Return [x, y] of the center of cell containing provided text 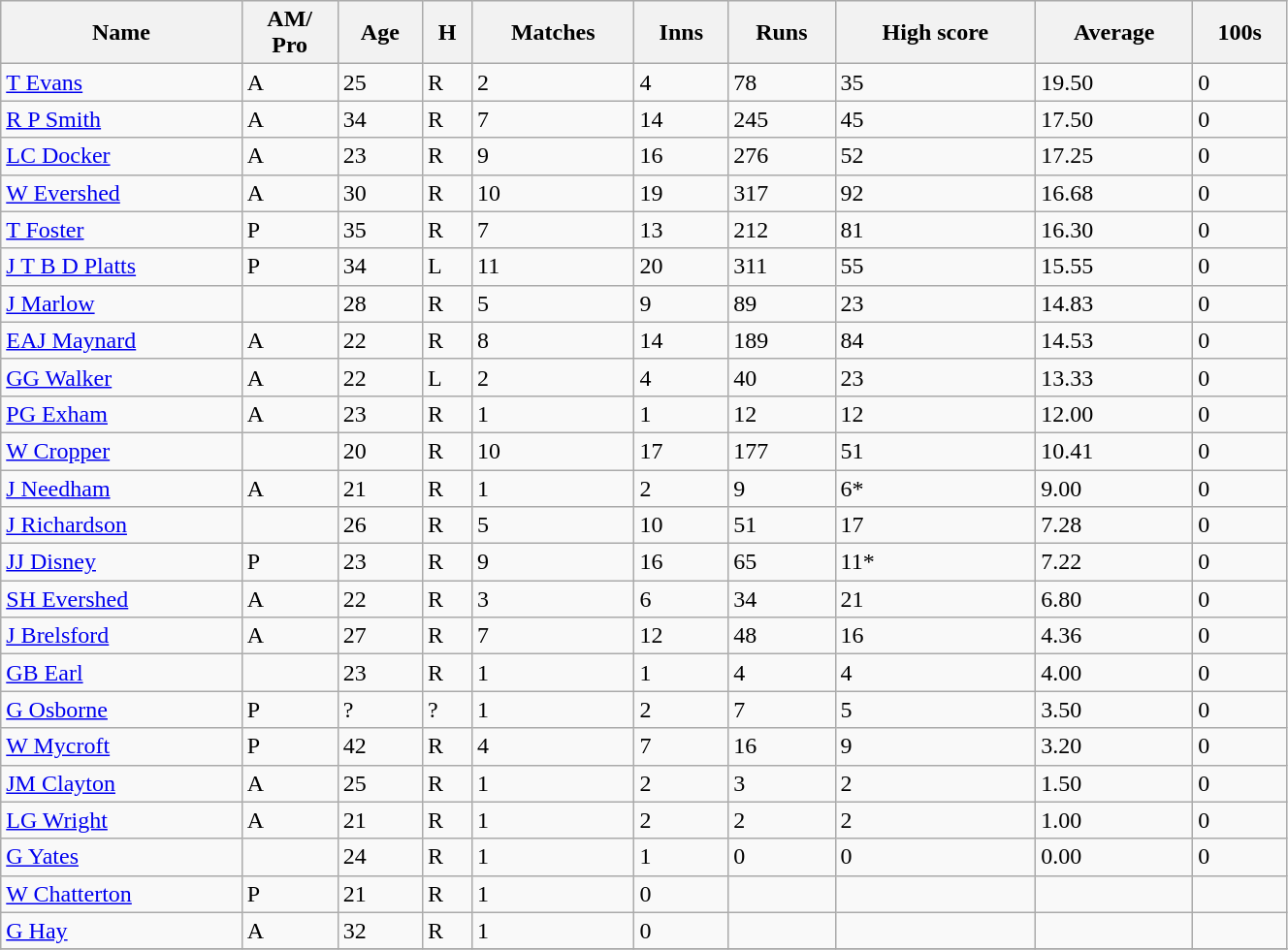
GG Walker [121, 377]
28 [380, 303]
19 [681, 193]
42 [380, 746]
JJ Disney [121, 562]
Runs [782, 33]
276 [782, 156]
W Chatterton [121, 894]
8 [553, 340]
16.30 [1114, 230]
92 [935, 193]
T Evans [121, 82]
317 [782, 193]
10.41 [1114, 451]
14.83 [1114, 303]
11* [935, 562]
19.50 [1114, 82]
45 [935, 119]
11 [553, 267]
24 [380, 857]
LC Docker [121, 156]
14.53 [1114, 340]
GB Earl [121, 673]
G Yates [121, 857]
J T B D Platts [121, 267]
78 [782, 82]
J Richardson [121, 525]
100s [1240, 33]
30 [380, 193]
17.50 [1114, 119]
J Needham [121, 488]
JM Clayton [121, 783]
6 [681, 599]
15.55 [1114, 267]
16.68 [1114, 193]
High score [935, 33]
Age [380, 33]
13 [681, 230]
1.50 [1114, 783]
G Hay [121, 931]
AM/Pro [289, 33]
R P Smith [121, 119]
J Marlow [121, 303]
40 [782, 377]
EAJ Maynard [121, 340]
245 [782, 119]
48 [782, 636]
65 [782, 562]
W Mycroft [121, 746]
W Evershed [121, 193]
89 [782, 303]
6* [935, 488]
J Brelsford [121, 636]
Matches [553, 33]
6.80 [1114, 599]
3.50 [1114, 710]
55 [935, 267]
G Osborne [121, 710]
177 [782, 451]
T Foster [121, 230]
9.00 [1114, 488]
84 [935, 340]
26 [380, 525]
13.33 [1114, 377]
27 [380, 636]
81 [935, 230]
52 [935, 156]
Name [121, 33]
212 [782, 230]
4.00 [1114, 673]
32 [380, 931]
7.28 [1114, 525]
3.20 [1114, 746]
LG Wright [121, 820]
311 [782, 267]
7.22 [1114, 562]
17.25 [1114, 156]
12.00 [1114, 414]
H [448, 33]
0.00 [1114, 857]
W Cropper [121, 451]
SH Evershed [121, 599]
PG Exham [121, 414]
1.00 [1114, 820]
Inns [681, 33]
4.36 [1114, 636]
189 [782, 340]
Average [1114, 33]
